Locate the cell with the specified text and output its [X, Y] center coordinate. 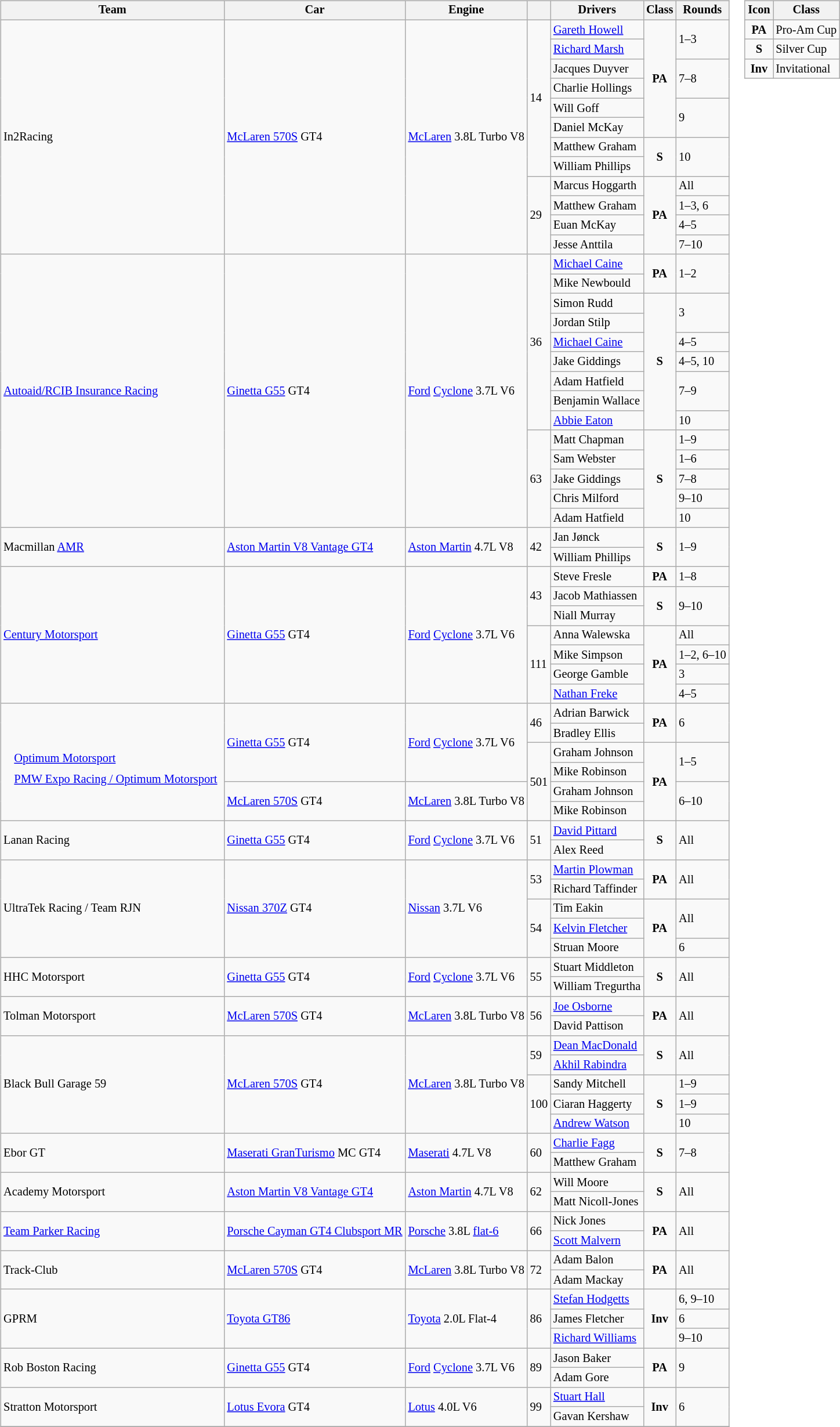
59 [539, 1055]
Bradley Ellis [597, 733]
Porsche Cayman GT4 Clubsport MR [314, 1230]
HHC Motorsport [113, 977]
Porsche 3.8L flat-6 [466, 1230]
Richard Taffinder [597, 889]
Rob Boston Racing [113, 1367]
Jan Jønck [597, 537]
Rounds [702, 10]
Struan Moore [597, 948]
Stefan Hodgetts [597, 1299]
Adam Gore [597, 1378]
Car [314, 10]
Ebor GT [113, 1153]
Lanan Racing [113, 840]
1–5 [702, 763]
Chris Milford [597, 498]
Lotus 4.0L V6 [466, 1407]
GPRM [113, 1318]
In2Racing [113, 137]
Black Bull Garage 59 [113, 1084]
54 [539, 929]
Jacques Duyver [597, 69]
Invitational [806, 69]
Abbie Eaton [597, 420]
42 [539, 547]
Jason Baker [597, 1358]
Toyota 2.0L Flat-4 [466, 1318]
1–3, 6 [702, 205]
Charlie Hollings [597, 88]
89 [539, 1367]
51 [539, 840]
1–2 [702, 274]
Jacob Mathiassen [597, 596]
Ciaran Haggerty [597, 1104]
Engine [466, 10]
Richard Marsh [597, 49]
Sandy Mitchell [597, 1085]
Benjamin Wallace [597, 401]
Nathan Freke [597, 694]
Steve Fresle [597, 577]
111 [539, 665]
James Fletcher [597, 1319]
66 [539, 1230]
60 [539, 1153]
Jordan Stilp [597, 323]
7–10 [702, 245]
99 [539, 1407]
Drivers [597, 10]
62 [539, 1192]
Dean MacDonald [597, 1045]
Toyota GT86 [314, 1318]
1–2, 6–10 [702, 655]
Maserati 4.7L V8 [466, 1153]
Marcus Hoggarth [597, 186]
Stuart Hall [597, 1397]
Mike Simpson [597, 655]
46 [539, 723]
Silver Cup [806, 49]
43 [539, 597]
53 [539, 880]
Joe Osborne [597, 1006]
Gavan Kershaw [597, 1417]
Sam Webster [597, 460]
Stratton Motorsport [113, 1407]
Tolman Motorsport [113, 1016]
William Tregurtha [597, 987]
Autoaid/RCIB Insurance Racing [113, 391]
Martin Plowman [597, 870]
Pro-Am Cup [806, 30]
Alex Reed [597, 850]
Nissan 3.7L V6 [466, 909]
Charlie Fagg [597, 1143]
Akhil Rabindra [597, 1065]
100 [539, 1104]
1–8 [702, 577]
Kelvin Fletcher [597, 928]
Daniel McKay [597, 128]
1–3 [702, 39]
Tim Eakin [597, 909]
56 [539, 1016]
4–5, 10 [702, 362]
29 [539, 216]
George Gamble [597, 674]
Academy Motorsport [113, 1192]
6–10 [702, 801]
Team Parker Racing [113, 1230]
Gareth Howell [597, 30]
7–9 [702, 391]
Track-Club [113, 1270]
Matt Chapman [597, 440]
Euan McKay [597, 225]
David Pittard [597, 830]
Optimum Motorsport [115, 759]
Nissan 370Z GT4 [314, 909]
63 [539, 479]
Will Goff [597, 108]
Andrew Watson [597, 1123]
Richard Williams [597, 1338]
Mike Newbould [597, 284]
Scott Malvern [597, 1241]
Adam Mackay [597, 1280]
Maserati GranTurismo MC GT4 [314, 1153]
Will Moore [597, 1182]
Niall Murray [597, 616]
Adam Balon [597, 1260]
36 [539, 342]
Matt Nicoll-Jones [597, 1202]
Macmillan AMR [113, 547]
Jesse Anttila [597, 245]
Simon Rudd [597, 303]
501 [539, 782]
72 [539, 1270]
Team [113, 10]
PMW Expo Racing / Optimum Motorsport [115, 779]
14 [539, 97]
86 [539, 1318]
Nick Jones [597, 1221]
David Pattison [597, 1026]
Stuart Middleton [597, 967]
Anna Walewska [597, 635]
Lotus Evora GT4 [314, 1407]
Century Motorsport [113, 635]
55 [539, 977]
Icon [759, 10]
Optimum Motorsport PMW Expo Racing / Optimum Motorsport [113, 762]
6, 9–10 [702, 1299]
UltraTek Racing / Team RJN [113, 909]
Adrian Barwick [597, 713]
1–6 [702, 460]
